Detect which cell encompasses the target text, then output its (X, Y) center coordinate. 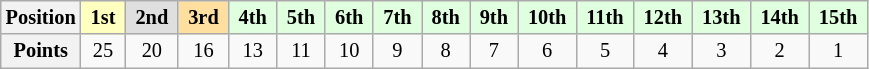
15th (838, 17)
10th (547, 17)
5 (604, 51)
1 (838, 51)
3rd (203, 17)
9 (397, 51)
Position (41, 17)
7 (494, 51)
12th (663, 17)
2nd (152, 17)
4 (663, 51)
8 (446, 51)
2 (779, 51)
13th (721, 17)
16 (203, 51)
14th (779, 17)
9th (494, 17)
3 (721, 51)
6th (349, 17)
5th (301, 17)
13 (253, 51)
7th (397, 17)
6 (547, 51)
8th (446, 17)
4th (253, 17)
10 (349, 51)
Points (41, 51)
11 (301, 51)
25 (104, 51)
20 (152, 51)
1st (104, 17)
11th (604, 17)
